Search for the cell housing the specified text and yield its [x, y] center coordinate. 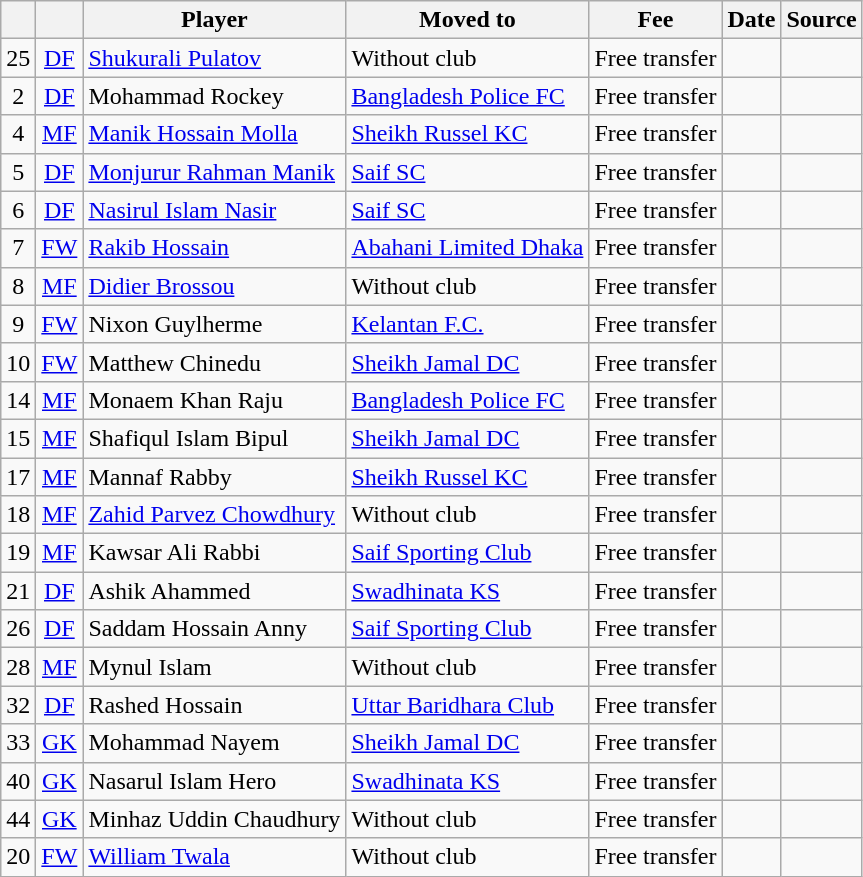
Rashed Hossain [214, 705]
Uttar Baridhara Club [468, 705]
20 [18, 857]
32 [18, 705]
Kelantan F.C. [468, 324]
44 [18, 819]
25 [18, 58]
Didier Brossou [214, 286]
33 [18, 743]
Matthew Chinedu [214, 362]
Mynul Islam [214, 667]
Abahani Limited Dhaka [468, 248]
Monaem Khan Raju [214, 400]
Nixon Guylherme [214, 324]
5 [18, 172]
17 [18, 477]
6 [18, 210]
Date [752, 20]
Rakib Hossain [214, 248]
Moved to [468, 20]
40 [18, 781]
Kawsar Ali Rabbi [214, 553]
Shafiqul Islam Bipul [214, 438]
9 [18, 324]
Player [214, 20]
Mohammad Rockey [214, 96]
Fee [656, 20]
Nasirul Islam Nasir [214, 210]
19 [18, 553]
Monjurur Rahman Manik [214, 172]
Ashik Ahammed [214, 591]
26 [18, 629]
15 [18, 438]
28 [18, 667]
Source [822, 20]
14 [18, 400]
Mannaf Rabby [214, 477]
8 [18, 286]
7 [18, 248]
2 [18, 96]
William Twala [214, 857]
Minhaz Uddin Chaudhury [214, 819]
Zahid Parvez Chowdhury [214, 515]
4 [18, 134]
10 [18, 362]
Nasarul Islam Hero [214, 781]
18 [18, 515]
Mohammad Nayem [214, 743]
Manik Hossain Molla [214, 134]
21 [18, 591]
Shukurali Pulatov [214, 58]
Saddam Hossain Anny [214, 629]
